Determine the [X, Y] coordinate at the center of the cell enclosing the given text.  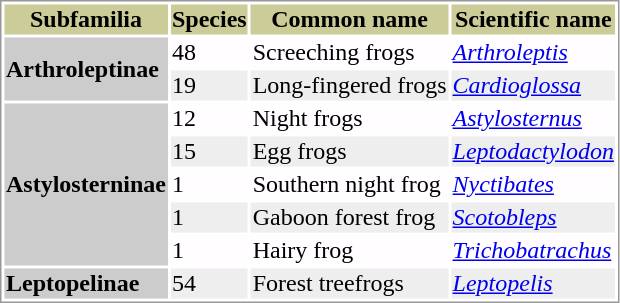
Forest treefrogs [350, 283]
Egg frogs [350, 151]
Astylosterninae [86, 185]
Species [209, 19]
Hairy frog [350, 251]
Scientific name [533, 19]
19 [209, 85]
Long-fingered frogs [350, 85]
48 [209, 53]
12 [209, 119]
Night frogs [350, 119]
Scotobleps [533, 217]
Screeching frogs [350, 53]
Leptodactylodon [533, 151]
Arthroleptis [533, 53]
15 [209, 151]
Gaboon forest frog [350, 217]
Leptopelinae [86, 283]
Subfamilia [86, 19]
Trichobatrachus [533, 251]
Common name [350, 19]
Arthroleptinae [86, 70]
Cardioglossa [533, 85]
54 [209, 283]
Nyctibates [533, 185]
Astylosternus [533, 119]
Southern night frog [350, 185]
Leptopelis [533, 283]
